Return the [x, y] coordinate for the center point of the cell that contains the specified text.  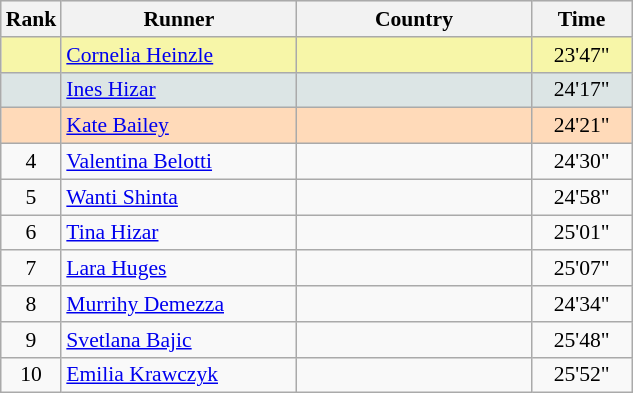
Lara Huges [178, 269]
7 [32, 269]
23'47" [582, 55]
24'58" [582, 197]
4 [32, 162]
Svetlana Bajic [178, 340]
25'07" [582, 269]
24'21" [582, 126]
Time [582, 19]
24'30" [582, 162]
8 [32, 304]
6 [32, 233]
10 [32, 375]
Cornelia Heinzle [178, 55]
24'17" [582, 90]
Valentina Belotti [178, 162]
Murrihy Demezza [178, 304]
Emilia Krawczyk [178, 375]
25'48" [582, 340]
Tina Hizar [178, 233]
Runner [178, 19]
Rank [32, 19]
Ines Hizar [178, 90]
24'34" [582, 304]
25'01" [582, 233]
Wanti Shinta [178, 197]
9 [32, 340]
Kate Bailey [178, 126]
25'52" [582, 375]
5 [32, 197]
Country [414, 19]
